Extract the [X, Y] coordinate from the center of the cell holding the provided text.  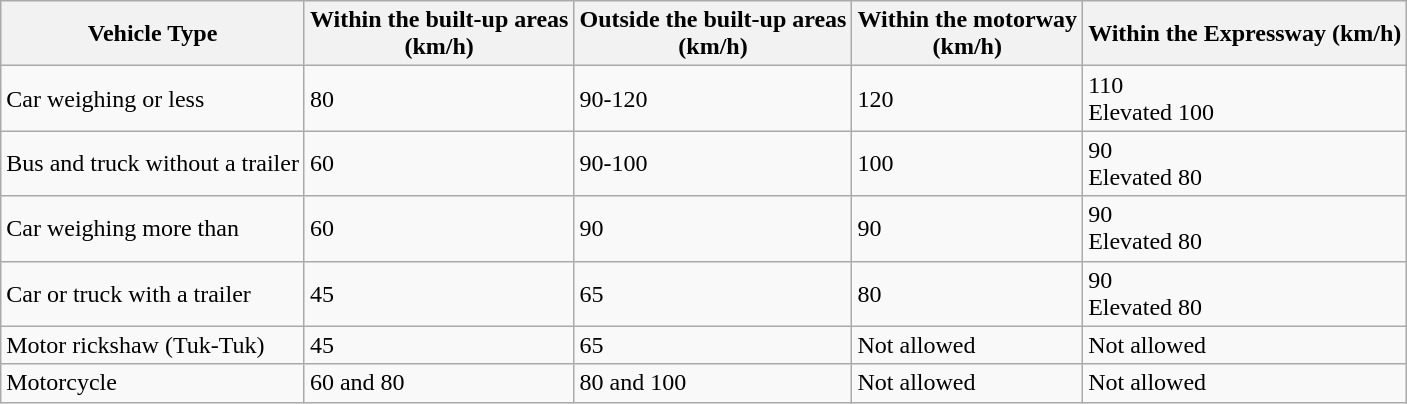
90-100 [713, 164]
Vehicle Type [153, 34]
Car weighing more than [153, 228]
90-120 [713, 98]
Within the Expressway (km/h) [1245, 34]
Bus and truck without a trailer [153, 164]
80 and 100 [713, 383]
120 [968, 98]
60 and 80 [439, 383]
110Elevated 100 [1245, 98]
Within the built-up areas(km/h) [439, 34]
Car weighing or less [153, 98]
Motorcycle [153, 383]
Within the motorway(km/h) [968, 34]
Car or truck with a trailer [153, 294]
100 [968, 164]
Motor rickshaw (Tuk-Tuk) [153, 345]
Outside the built-up areas(km/h) [713, 34]
